Extract the [X, Y] coordinate from the center of the cell holding the provided text.  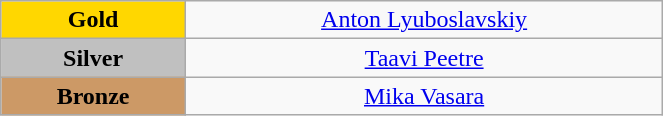
Bronze [94, 96]
Gold [94, 20]
Anton Lyuboslavskiy [424, 20]
Mika Vasara [424, 96]
Taavi Peetre [424, 58]
Silver [94, 58]
